Return the [X, Y] coordinate for the center point of the cell that contains the specified text.  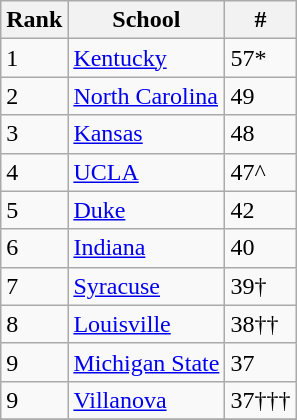
Michigan State [146, 362]
Indiana [146, 248]
Rank [34, 20]
40 [260, 248]
47^ [260, 172]
North Carolina [146, 96]
Duke [146, 210]
49 [260, 96]
Kansas [146, 134]
8 [34, 324]
School [146, 20]
2 [34, 96]
38†† [260, 324]
Louisville [146, 324]
5 [34, 210]
UCLA [146, 172]
37††† [260, 400]
37 [260, 362]
# [260, 20]
39† [260, 286]
Syracuse [146, 286]
4 [34, 172]
57* [260, 58]
Kentucky [146, 58]
1 [34, 58]
48 [260, 134]
7 [34, 286]
6 [34, 248]
3 [34, 134]
42 [260, 210]
Villanova [146, 400]
